Determine the (x, y) coordinate at the center of the cell enclosing the given text.  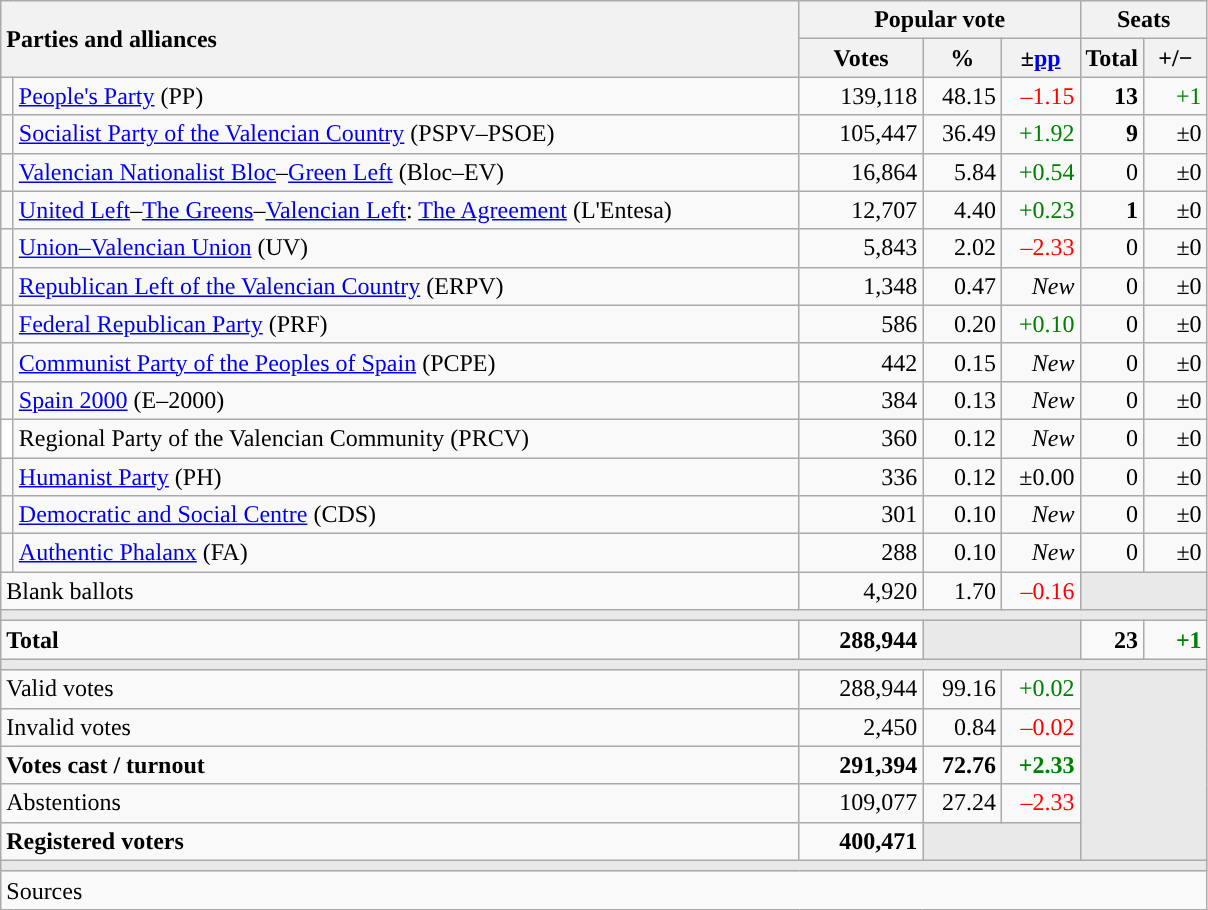
Registered voters (400, 841)
Regional Party of the Valencian Community (PRCV) (406, 438)
23 (1112, 640)
0.84 (962, 727)
0.20 (962, 324)
586 (861, 324)
Sources (604, 890)
360 (861, 438)
±pp (1040, 58)
Valid votes (400, 689)
Communist Party of the Peoples of Spain (PCPE) (406, 362)
Abstentions (400, 803)
105,447 (861, 134)
Union–Valencian Union (UV) (406, 248)
Blank ballots (400, 591)
4.40 (962, 210)
Votes (861, 58)
Spain 2000 (E–2000) (406, 400)
0.13 (962, 400)
+0.54 (1040, 172)
Popular vote (940, 20)
400,471 (861, 841)
United Left–The Greens–Valencian Left: The Agreement (L'Entesa) (406, 210)
–0.02 (1040, 727)
0.47 (962, 286)
+0.23 (1040, 210)
+/− (1176, 58)
Valencian Nationalist Bloc–Green Left (Bloc–EV) (406, 172)
2.02 (962, 248)
+0.10 (1040, 324)
1 (1112, 210)
384 (861, 400)
1,348 (861, 286)
291,394 (861, 765)
12,707 (861, 210)
±0.00 (1040, 477)
72.76 (962, 765)
Socialist Party of the Valencian Country (PSPV–PSOE) (406, 134)
16,864 (861, 172)
+0.02 (1040, 689)
Seats (1144, 20)
301 (861, 515)
–0.16 (1040, 591)
4,920 (861, 591)
+2.33 (1040, 765)
442 (861, 362)
288 (861, 553)
48.15 (962, 96)
336 (861, 477)
9 (1112, 134)
36.49 (962, 134)
5.84 (962, 172)
27.24 (962, 803)
Parties and alliances (400, 39)
–1.15 (1040, 96)
People's Party (PP) (406, 96)
139,118 (861, 96)
% (962, 58)
1.70 (962, 591)
109,077 (861, 803)
Authentic Phalanx (FA) (406, 553)
Federal Republican Party (PRF) (406, 324)
+1.92 (1040, 134)
0.15 (962, 362)
2,450 (861, 727)
13 (1112, 96)
Humanist Party (PH) (406, 477)
5,843 (861, 248)
Republican Left of the Valencian Country (ERPV) (406, 286)
Votes cast / turnout (400, 765)
Democratic and Social Centre (CDS) (406, 515)
99.16 (962, 689)
Invalid votes (400, 727)
